Output the [x, y] coordinate of the center of the cell containing the given text.  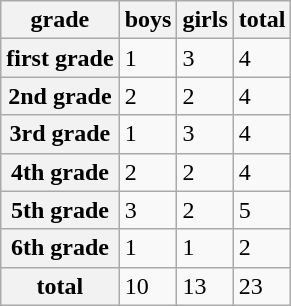
girls [205, 20]
boys [148, 20]
4th grade [60, 172]
grade [60, 20]
first grade [60, 58]
3rd grade [60, 134]
13 [205, 286]
10 [148, 286]
2nd grade [60, 96]
5th grade [60, 210]
23 [262, 286]
5 [262, 210]
6th grade [60, 248]
